Search for the cell housing the specified text and yield its (X, Y) center coordinate. 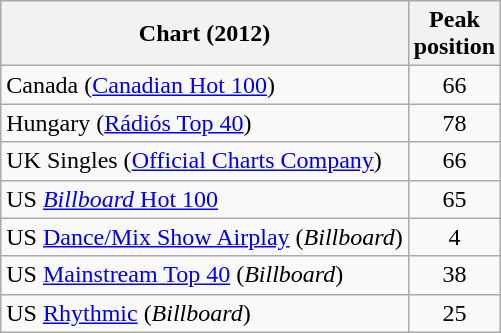
Peakposition (454, 34)
US Billboard Hot 100 (204, 199)
Chart (2012) (204, 34)
US Dance/Mix Show Airplay (Billboard) (204, 237)
4 (454, 237)
Hungary (Rádiós Top 40) (204, 123)
Canada (Canadian Hot 100) (204, 85)
38 (454, 275)
US Mainstream Top 40 (Billboard) (204, 275)
US Rhythmic (Billboard) (204, 313)
78 (454, 123)
65 (454, 199)
UK Singles (Official Charts Company) (204, 161)
25 (454, 313)
